Return (X, Y) of the center of cell containing provided text 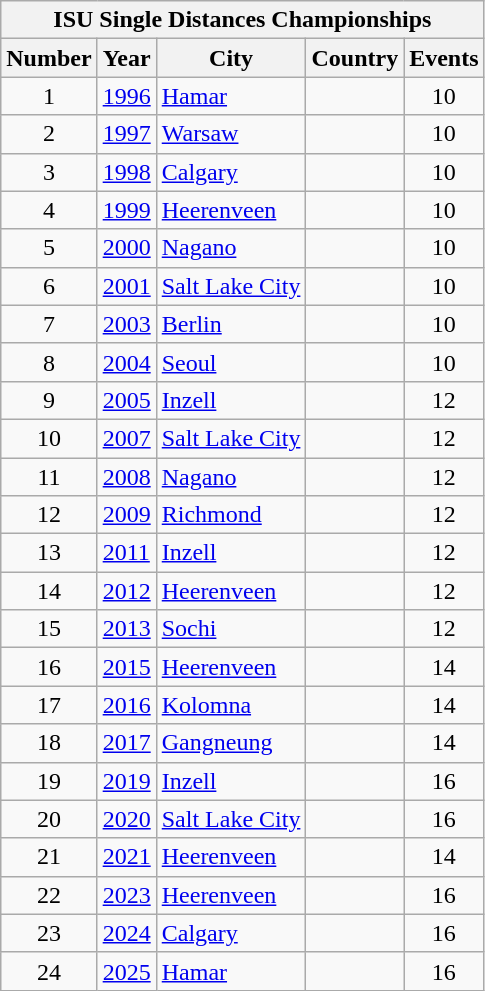
Berlin (231, 324)
Seoul (231, 362)
2001 (126, 286)
Richmond (231, 515)
7 (49, 324)
6 (49, 286)
17 (49, 705)
8 (49, 362)
1999 (126, 210)
2007 (126, 438)
2023 (126, 895)
ISU Single Distances Championships (242, 20)
2013 (126, 629)
2021 (126, 857)
Sochi (231, 629)
2005 (126, 400)
Number (49, 58)
13 (49, 553)
Kolomna (231, 705)
19 (49, 781)
11 (49, 477)
3 (49, 172)
Gangneung (231, 743)
15 (49, 629)
24 (49, 971)
Country (355, 58)
4 (49, 210)
2019 (126, 781)
21 (49, 857)
Year (126, 58)
Warsaw (231, 134)
2024 (126, 933)
23 (49, 933)
2 (49, 134)
1997 (126, 134)
20 (49, 819)
18 (49, 743)
1 (49, 96)
1996 (126, 96)
2009 (126, 515)
2017 (126, 743)
2016 (126, 705)
22 (49, 895)
5 (49, 248)
2008 (126, 477)
2015 (126, 667)
Events (444, 58)
2011 (126, 553)
2003 (126, 324)
1998 (126, 172)
2000 (126, 248)
2012 (126, 591)
9 (49, 400)
2025 (126, 971)
City (231, 58)
2020 (126, 819)
2004 (126, 362)
